Locate the cell with the specified text and output its [x, y] center coordinate. 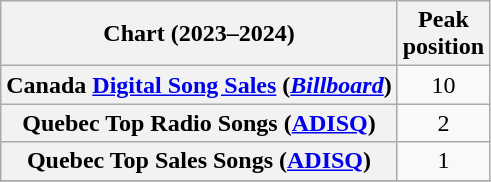
Quebec Top Sales Songs (ADISQ) [199, 161]
1 [443, 161]
Chart (2023–2024) [199, 34]
Quebec Top Radio Songs (ADISQ) [199, 123]
Peakposition [443, 34]
2 [443, 123]
Canada Digital Song Sales (Billboard) [199, 85]
10 [443, 85]
